Capture the cell that displays the provided text and extract its (X, Y) central coordinate. 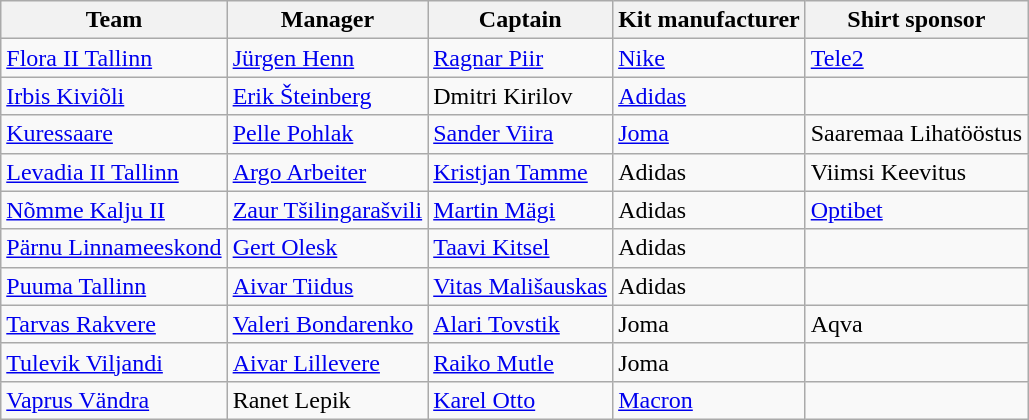
Gert Olesk (328, 248)
Valeri Bondarenko (328, 324)
Kit manufacturer (710, 20)
Pelle Pohlak (328, 134)
Irbis Kiviõli (114, 96)
Aivar Lillevere (328, 362)
Martin Mägi (520, 210)
Raiko Mutle (520, 362)
Nõmme Kalju II (114, 210)
Aqva (916, 324)
Ragnar Piir (520, 58)
Erik Šteinberg (328, 96)
Dmitri Kirilov (520, 96)
Sander Viira (520, 134)
Tarvas Rakvere (114, 324)
Alari Tovstik (520, 324)
Kristjan Tamme (520, 172)
Vaprus Vändra (114, 400)
Viimsi Keevitus (916, 172)
Team (114, 20)
Jürgen Henn (328, 58)
Zaur Tšilingarašvili (328, 210)
Argo Arbeiter (328, 172)
Optibet (916, 210)
Aivar Tiidus (328, 286)
Tele2 (916, 58)
Tulevik Viljandi (114, 362)
Flora II Tallinn (114, 58)
Pärnu Linnameeskond (114, 248)
Shirt sponsor (916, 20)
Karel Otto (520, 400)
Ranet Lepik (328, 400)
Puuma Tallinn (114, 286)
Captain (520, 20)
Manager (328, 20)
Vitas Mališauskas (520, 286)
Kuressaare (114, 134)
Levadia II Tallinn (114, 172)
Nike (710, 58)
Macron (710, 400)
Saaremaa Lihatööstus (916, 134)
Taavi Kitsel (520, 248)
